Return (x, y) of the center of cell containing provided text 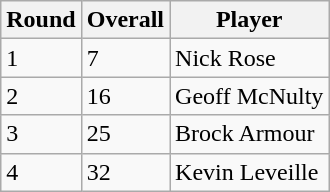
32 (125, 172)
4 (41, 172)
Player (250, 20)
25 (125, 134)
Kevin Leveille (250, 172)
Overall (125, 20)
2 (41, 96)
16 (125, 96)
Geoff McNulty (250, 96)
1 (41, 58)
7 (125, 58)
Nick Rose (250, 58)
3 (41, 134)
Brock Armour (250, 134)
Round (41, 20)
